Identify which cell holds the provided text, then report its (X, Y) central coordinate. 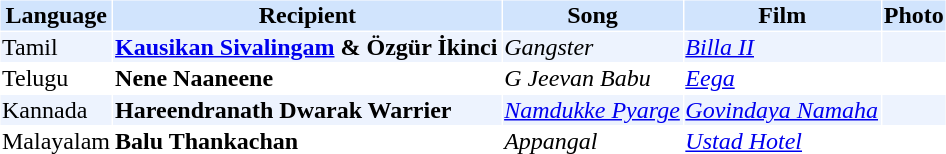
Language (56, 15)
Photo (914, 15)
Hareendranath Dwarak Warrier (308, 110)
Telugu (56, 79)
Kausikan Sivalingam & Özgür İkinci (308, 47)
Gangster (593, 47)
Nene Naaneene (308, 79)
G Jeevan Babu (593, 79)
Govindaya Namaha (782, 110)
Billa II (782, 47)
Film (782, 15)
Namdukke Pyarge (593, 110)
Tamil (56, 47)
Kannada (56, 110)
Eega (782, 79)
Recipient (308, 15)
Song (593, 15)
